Return the (x, y) coordinate for the center point of the cell that contains the specified text.  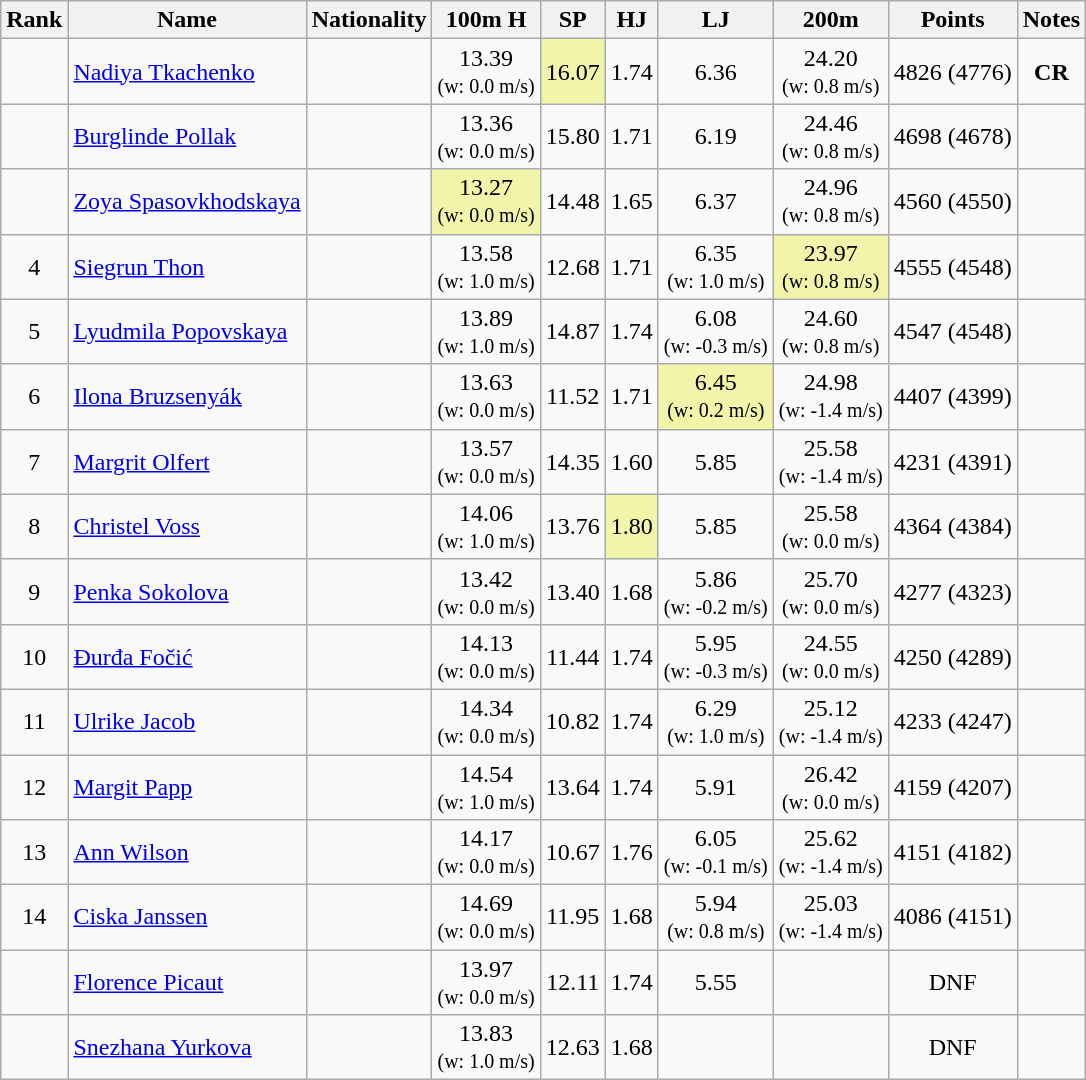
Margrit Olfert (187, 462)
Points (952, 20)
Notes (1051, 20)
Ciska Janssen (187, 918)
13.39(w: 0.0 m/s) (486, 72)
6 (34, 396)
Margit Papp (187, 786)
Snezhana Yurkova (187, 1048)
1.65 (632, 202)
CR (1051, 72)
4555 (4548) (952, 266)
24.55(w: 0.0 m/s) (830, 656)
6.05(w: -0.1 m/s) (716, 852)
14.13(w: 0.0 m/s) (486, 656)
25.62(w: -1.4 m/s) (830, 852)
24.46(w: 0.8 m/s) (830, 136)
14.06(w: 1.0 m/s) (486, 526)
6.29(w: 1.0 m/s) (716, 722)
1.80 (632, 526)
Burglinde Pollak (187, 136)
Nationality (369, 20)
SP (572, 20)
4233 (4247) (952, 722)
24.60(w: 0.8 m/s) (830, 332)
14.87 (572, 332)
6.36 (716, 72)
4086 (4151) (952, 918)
10.67 (572, 852)
25.12(w: -1.4 m/s) (830, 722)
12.68 (572, 266)
5.95(w: -0.3 m/s) (716, 656)
200m (830, 20)
4698 (4678) (952, 136)
4231 (4391) (952, 462)
100m H (486, 20)
10.82 (572, 722)
25.03(w: -1.4 m/s) (830, 918)
6.08(w: -0.3 m/s) (716, 332)
Zoya Spasovkhodskaya (187, 202)
Ann Wilson (187, 852)
26.42(w: 0.0 m/s) (830, 786)
LJ (716, 20)
6.19 (716, 136)
4826 (4776) (952, 72)
Christel Voss (187, 526)
4159 (4207) (952, 786)
Florence Picaut (187, 982)
5.94(w: 0.8 m/s) (716, 918)
5.91 (716, 786)
14.69(w: 0.0 m/s) (486, 918)
4364 (4384) (952, 526)
14.35 (572, 462)
24.20(w: 0.8 m/s) (830, 72)
25.58(w: 0.0 m/s) (830, 526)
Đurđa Fočić (187, 656)
Ulrike Jacob (187, 722)
14 (34, 918)
4151 (4182) (952, 852)
4 (34, 266)
14.17(w: 0.0 m/s) (486, 852)
14.34(w: 0.0 m/s) (486, 722)
1.76 (632, 852)
5.86(w: -0.2 m/s) (716, 592)
Penka Sokolova (187, 592)
9 (34, 592)
13.42(w: 0.0 m/s) (486, 592)
13.64 (572, 786)
15.80 (572, 136)
11.95 (572, 918)
13.89(w: 1.0 m/s) (486, 332)
4407 (4399) (952, 396)
Name (187, 20)
Nadiya Tkachenko (187, 72)
7 (34, 462)
11 (34, 722)
13 (34, 852)
Siegrun Thon (187, 266)
13.58(w: 1.0 m/s) (486, 266)
13.57(w: 0.0 m/s) (486, 462)
Ilona Bruzsenyák (187, 396)
1.60 (632, 462)
11.52 (572, 396)
13.76 (572, 526)
12.11 (572, 982)
6.35(w: 1.0 m/s) (716, 266)
13.27(w: 0.0 m/s) (486, 202)
10 (34, 656)
8 (34, 526)
11.44 (572, 656)
HJ (632, 20)
Lyudmila Popovskaya (187, 332)
12.63 (572, 1048)
6.37 (716, 202)
13.83(w: 1.0 m/s) (486, 1048)
13.97(w: 0.0 m/s) (486, 982)
6.45(w: 0.2 m/s) (716, 396)
13.63(w: 0.0 m/s) (486, 396)
4560 (4550) (952, 202)
13.36(w: 0.0 m/s) (486, 136)
14.48 (572, 202)
5.55 (716, 982)
25.70(w: 0.0 m/s) (830, 592)
23.97(w: 0.8 m/s) (830, 266)
Rank (34, 20)
4277 (4323) (952, 592)
25.58(w: -1.4 m/s) (830, 462)
13.40 (572, 592)
24.96(w: 0.8 m/s) (830, 202)
14.54(w: 1.0 m/s) (486, 786)
24.98(w: -1.4 m/s) (830, 396)
12 (34, 786)
4250 (4289) (952, 656)
4547 (4548) (952, 332)
16.07 (572, 72)
5 (34, 332)
